From the cell containing the given text, extract its center point as [x, y] coordinate. 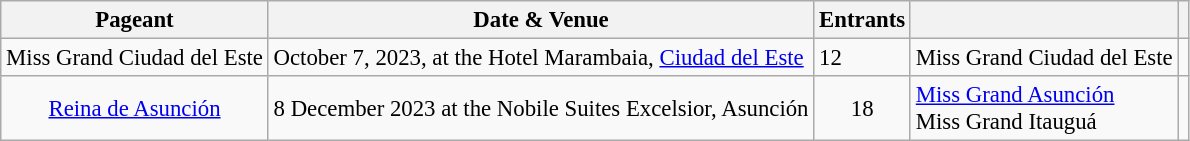
12 [862, 58]
18 [862, 108]
Reina de Asunción [134, 108]
8 December 2023 at the Nobile Suites Excelsior, Asunción [541, 108]
Date & Venue [541, 20]
October 7, 2023, at the Hotel Marambaia, Ciudad del Este [541, 58]
Pageant [134, 20]
Miss Grand AsunciónMiss Grand Itauguá [1044, 108]
Entrants [862, 20]
